Pinpoint the cell where the given text exists, returning its (X, Y) midpoint coordinate. 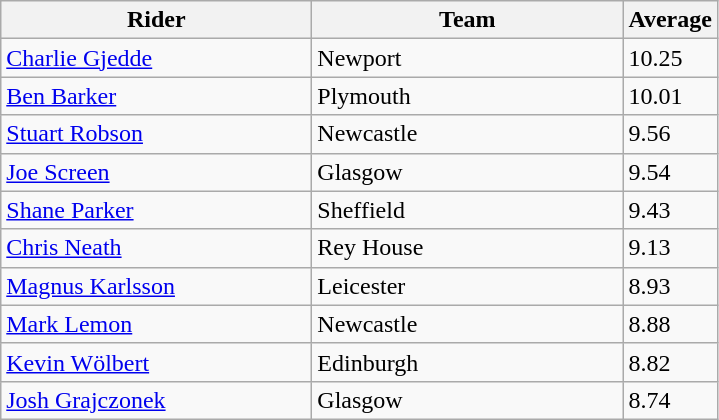
Charlie Gjedde (156, 58)
8.93 (670, 286)
Team (468, 20)
Edinburgh (468, 362)
10.25 (670, 58)
8.88 (670, 324)
Chris Neath (156, 248)
Stuart Robson (156, 134)
Newport (468, 58)
Ben Barker (156, 96)
Joe Screen (156, 172)
9.54 (670, 172)
Rider (156, 20)
9.56 (670, 134)
Plymouth (468, 96)
8.74 (670, 400)
9.43 (670, 210)
Josh Grajczonek (156, 400)
Rey House (468, 248)
Sheffield (468, 210)
Average (670, 20)
Shane Parker (156, 210)
Mark Lemon (156, 324)
9.13 (670, 248)
8.82 (670, 362)
Magnus Karlsson (156, 286)
Kevin Wölbert (156, 362)
10.01 (670, 96)
Leicester (468, 286)
